Detect which cell encompasses the target text, then output its [x, y] center coordinate. 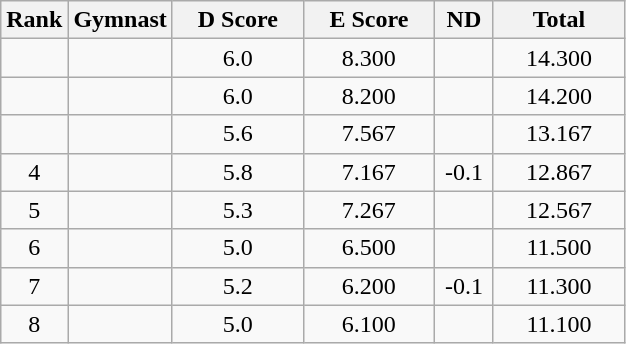
D Score [238, 20]
7.567 [368, 134]
11.100 [558, 324]
13.167 [558, 134]
11.300 [558, 286]
7.167 [368, 172]
7 [34, 286]
14.200 [558, 96]
6.200 [368, 286]
5 [34, 210]
6.100 [368, 324]
5.8 [238, 172]
7.267 [368, 210]
ND [464, 20]
Rank [34, 20]
5.3 [238, 210]
11.500 [558, 248]
4 [34, 172]
6 [34, 248]
5.2 [238, 286]
12.567 [558, 210]
8.300 [368, 58]
14.300 [558, 58]
8.200 [368, 96]
E Score [368, 20]
6.500 [368, 248]
Total [558, 20]
12.867 [558, 172]
8 [34, 324]
Gymnast [120, 20]
5.6 [238, 134]
